Capture the cell that displays the provided text and extract its [x, y] central coordinate. 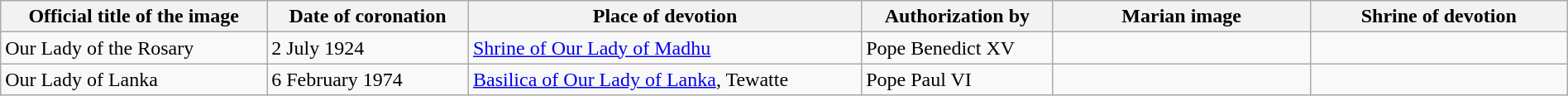
Our Lady of the Rosary [134, 48]
Place of devotion [665, 17]
Shrine of Our Lady of Madhu [665, 48]
6 February 1974 [368, 79]
Our Lady of Lanka [134, 79]
Date of coronation [368, 17]
2 July 1924 [368, 48]
Marian image [1181, 17]
Pope Paul VI [958, 79]
Shrine of devotion [1439, 17]
Official title of the image [134, 17]
Authorization by [958, 17]
Basilica of Our Lady of Lanka, Tewatte [665, 79]
Pope Benedict XV [958, 48]
